Find where the given text appears and provide that cell's center as [X, Y] coordinate. 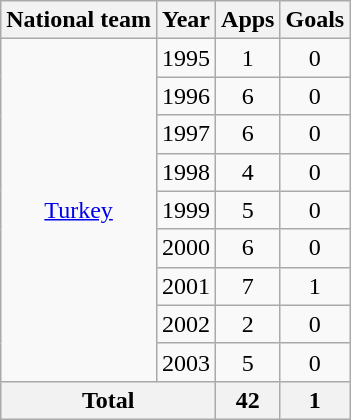
2000 [186, 248]
Goals [315, 20]
1995 [186, 58]
National team [79, 20]
4 [248, 172]
Turkey [79, 210]
2001 [186, 286]
42 [248, 400]
1998 [186, 172]
1999 [186, 210]
Apps [248, 20]
Total [108, 400]
7 [248, 286]
Year [186, 20]
2003 [186, 362]
2002 [186, 324]
1996 [186, 96]
1997 [186, 134]
2 [248, 324]
